Scan for the cell matching the given text and deliver its [x, y] coordinate at center. 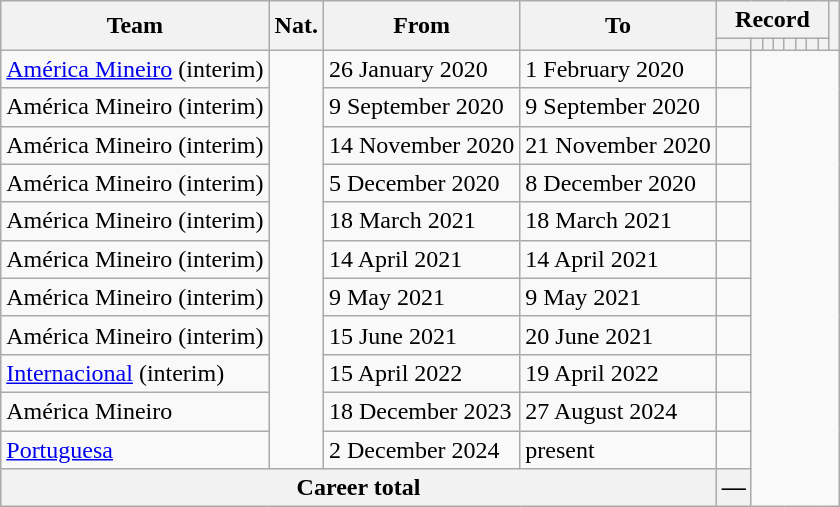
5 December 2020 [421, 183]
Nat. [296, 26]
present [618, 449]
15 June 2021 [421, 335]
Portuguesa [135, 449]
To [618, 26]
América Mineiro [135, 411]
Team [135, 26]
From [421, 26]
26 January 2020 [421, 69]
14 November 2020 [421, 145]
Career total [358, 488]
8 December 2020 [618, 183]
20 June 2021 [618, 335]
15 April 2022 [421, 373]
2 December 2024 [421, 449]
21 November 2020 [618, 145]
27 August 2024 [618, 411]
19 April 2022 [618, 373]
Record [772, 20]
Internacional (interim) [135, 373]
— [734, 488]
18 December 2023 [421, 411]
1 February 2020 [618, 69]
